Identify which cell holds the provided text, then report its [x, y] central coordinate. 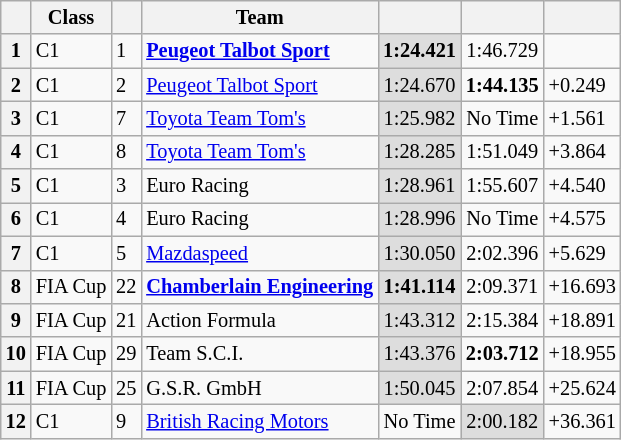
1:50.045 [420, 388]
1:28.285 [420, 152]
G.S.R. GmbH [260, 388]
+3.864 [582, 152]
2:00.182 [502, 421]
22 [126, 287]
Class [71, 17]
2:03.712 [502, 354]
1:30.050 [420, 253]
6 [16, 219]
1:43.312 [420, 320]
1:24.670 [420, 85]
1:28.996 [420, 219]
+18.891 [582, 320]
2:02.396 [502, 253]
1:55.607 [502, 186]
1:46.729 [502, 51]
1:28.961 [420, 186]
12 [16, 421]
29 [126, 354]
2:07.854 [502, 388]
Chamberlain Engineering [260, 287]
1:43.376 [420, 354]
+36.361 [582, 421]
1:51.049 [502, 152]
25 [126, 388]
1:41.114 [420, 287]
2:09.371 [502, 287]
1:24.421 [420, 51]
+4.575 [582, 219]
Mazdaspeed [260, 253]
1:44.135 [502, 85]
+0.249 [582, 85]
+25.624 [582, 388]
+1.561 [582, 118]
Team S.C.I. [260, 354]
10 [16, 354]
British Racing Motors [260, 421]
21 [126, 320]
Action Formula [260, 320]
+5.629 [582, 253]
+18.955 [582, 354]
+4.540 [582, 186]
Team [260, 17]
1:25.982 [420, 118]
2:15.384 [502, 320]
11 [16, 388]
+16.693 [582, 287]
